Extract the [X, Y] coordinate from the center of the cell holding the provided text.  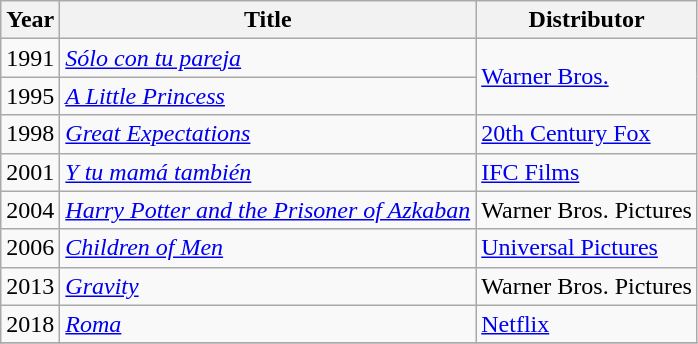
2018 [30, 324]
2006 [30, 248]
1991 [30, 58]
Warner Bros. [587, 77]
IFC Films [587, 172]
Sólo con tu pareja [268, 58]
Netflix [587, 324]
2013 [30, 286]
Year [30, 20]
Great Expectations [268, 134]
Harry Potter and the Prisoner of Azkaban [268, 210]
A Little Princess [268, 96]
Gravity [268, 286]
Distributor [587, 20]
2001 [30, 172]
1998 [30, 134]
Universal Pictures [587, 248]
2004 [30, 210]
Roma [268, 324]
Title [268, 20]
Children of Men [268, 248]
Y tu mamá también [268, 172]
1995 [30, 96]
20th Century Fox [587, 134]
